Scan for the cell matching the given text and deliver its (x, y) coordinate at center. 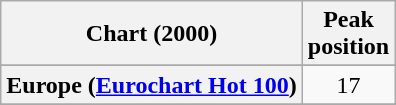
Europe (Eurochart Hot 100) (152, 85)
Peakposition (348, 34)
Chart (2000) (152, 34)
17 (348, 85)
